From the cell containing the given text, extract its center point as (X, Y) coordinate. 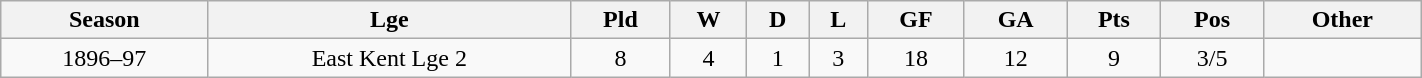
GF (916, 20)
3 (838, 58)
East Kent Lge 2 (390, 58)
Pos (1212, 20)
9 (1114, 58)
18 (916, 58)
1896–97 (104, 58)
Other (1342, 20)
Season (104, 20)
8 (621, 58)
1 (778, 58)
L (838, 20)
4 (708, 58)
W (708, 20)
GA (1016, 20)
3/5 (1212, 58)
12 (1016, 58)
Pts (1114, 20)
D (778, 20)
Lge (390, 20)
Pld (621, 20)
